Capture the cell that displays the provided text and extract its [X, Y] central coordinate. 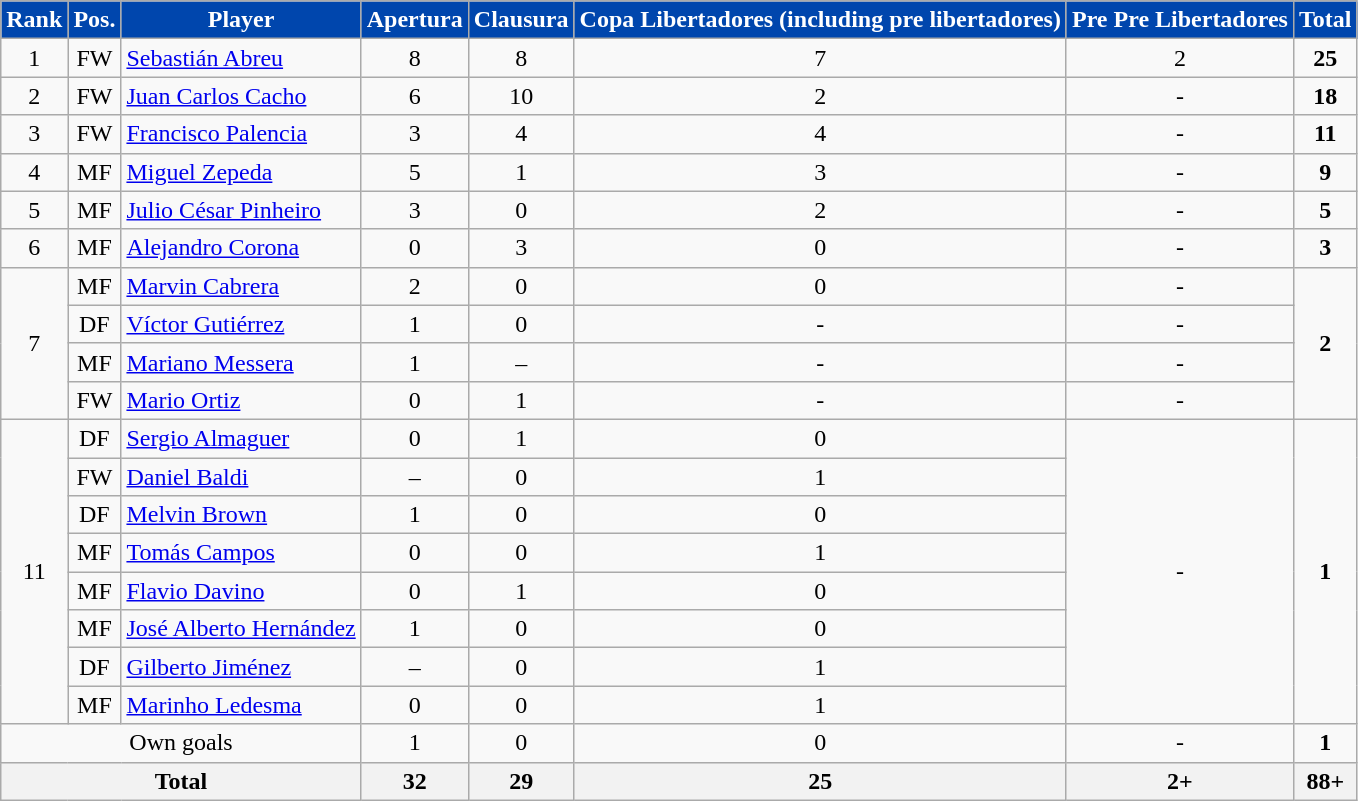
Alejandro Corona [241, 248]
Sergio Almaguer [241, 438]
Miguel Zepeda [241, 172]
Marvin Cabrera [241, 286]
10 [521, 96]
Rank [34, 20]
88+ [1325, 781]
Mariano Messera [241, 362]
32 [414, 781]
Pre Pre Libertadores [1180, 20]
Tomás Campos [241, 553]
29 [521, 781]
Gilberto Jiménez [241, 667]
Pos. [94, 20]
Flavio Davino [241, 591]
2+ [1180, 781]
18 [1325, 96]
Melvin Brown [241, 515]
Julio César Pinheiro [241, 210]
Sebastián Abreu [241, 58]
Own goals [181, 743]
Mario Ortiz [241, 400]
9 [1325, 172]
Juan Carlos Cacho [241, 96]
Apertura [414, 20]
Clausura [521, 20]
Player [241, 20]
Copa Libertadores (including pre libertadores) [820, 20]
Francisco Palencia [241, 134]
Daniel Baldi [241, 477]
Marinho Ledesma [241, 705]
José Alberto Hernández [241, 629]
Víctor Gutiérrez [241, 324]
